Locate the cell with the specified text and output its [x, y] center coordinate. 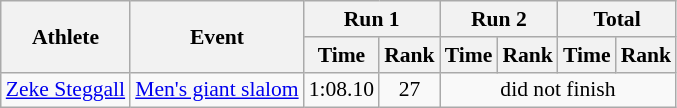
Event [217, 36]
Athlete [66, 36]
Zeke Steggall [66, 90]
1:08.10 [342, 90]
Total [617, 19]
did not finish [558, 90]
27 [410, 90]
Run 2 [499, 19]
Men's giant slalom [217, 90]
Run 1 [372, 19]
